Search for the cell housing the specified text and yield its (X, Y) center coordinate. 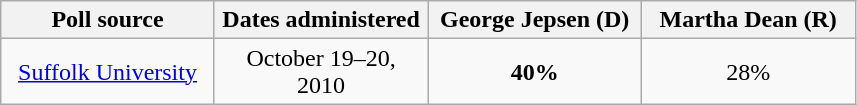
George Jepsen (D) (535, 20)
Poll source (108, 20)
Suffolk University (108, 72)
Martha Dean (R) (748, 20)
28% (748, 72)
October 19–20, 2010 (321, 72)
40% (535, 72)
Dates administered (321, 20)
